Return (x, y) of the center of cell containing provided text 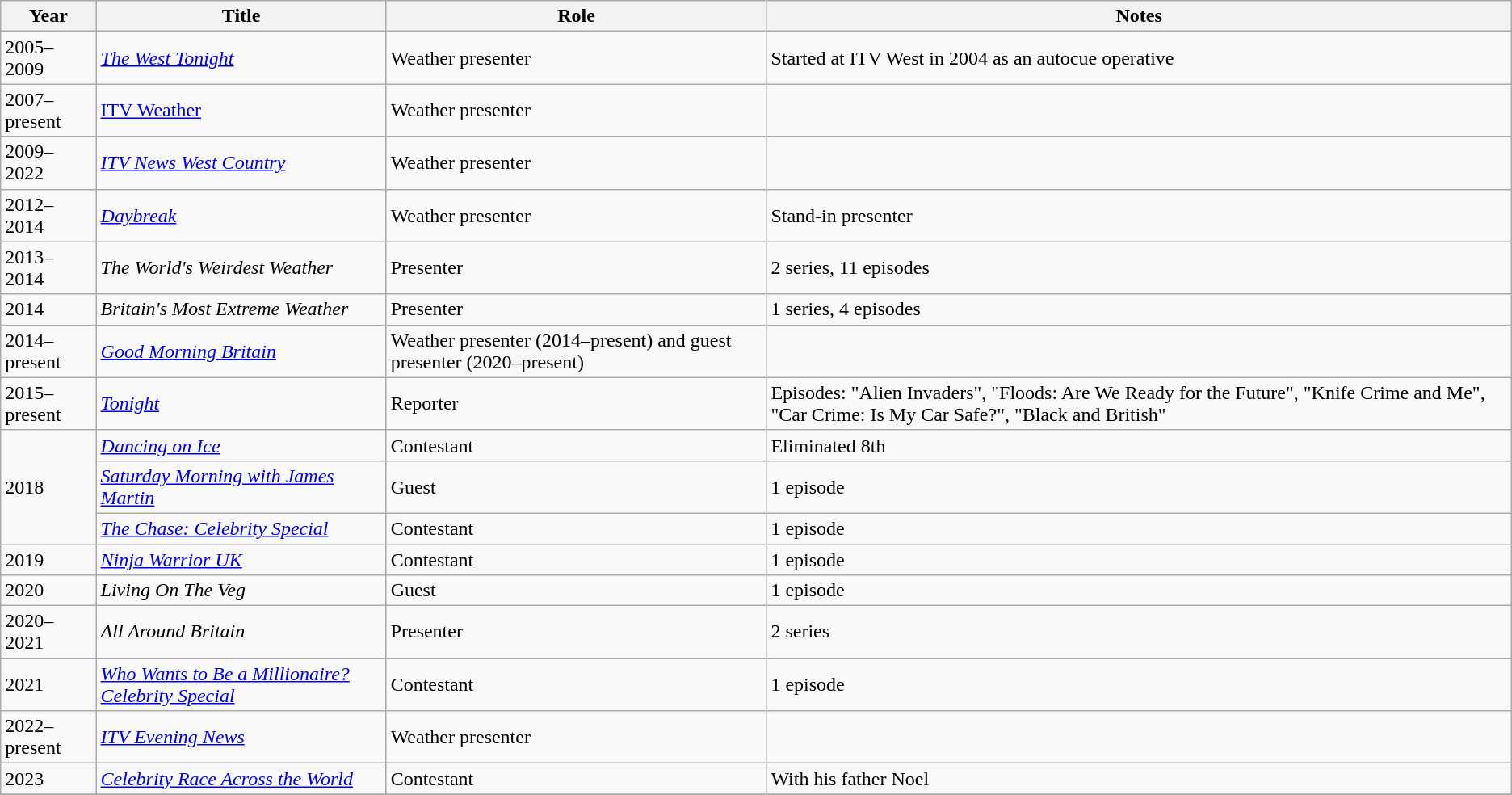
Weather presenter (2014–present) and guest presenter (2020–present) (577, 351)
Started at ITV West in 2004 as an autocue operative (1139, 58)
ITV Evening News (241, 737)
2 series (1139, 632)
1 series, 4 episodes (1139, 309)
Saturday Morning with James Martin (241, 486)
Celebrity Race Across the World (241, 779)
2014–present (48, 351)
2023 (48, 779)
2018 (48, 486)
The West Tonight (241, 58)
2022–present (48, 737)
Year (48, 16)
Tonight (241, 404)
Title (241, 16)
2015–present (48, 404)
Good Morning Britain (241, 351)
2007–present (48, 110)
2019 (48, 560)
Ninja Warrior UK (241, 560)
2009–2022 (48, 163)
All Around Britain (241, 632)
2020 (48, 591)
2021 (48, 685)
2005–2009 (48, 58)
With his father Noel (1139, 779)
The Chase: Celebrity Special (241, 528)
The World's Weirdest Weather (241, 268)
ITV News West Country (241, 163)
2013–2014 (48, 268)
Role (577, 16)
Dancing on Ice (241, 445)
Who Wants to Be a Millionaire? Celebrity Special (241, 685)
2020–2021 (48, 632)
Daybreak (241, 215)
Episodes: "Alien Invaders", "Floods: Are We Ready for the Future", "Knife Crime and Me", "Car Crime: Is My Car Safe?", "Black and British" (1139, 404)
2 series, 11 episodes (1139, 268)
Reporter (577, 404)
Britain's Most Extreme Weather (241, 309)
ITV Weather (241, 110)
Stand-in presenter (1139, 215)
Eliminated 8th (1139, 445)
2014 (48, 309)
2012–2014 (48, 215)
Living On The Veg (241, 591)
Notes (1139, 16)
